Determine the [x, y] coordinate at the center of the cell enclosing the given text.  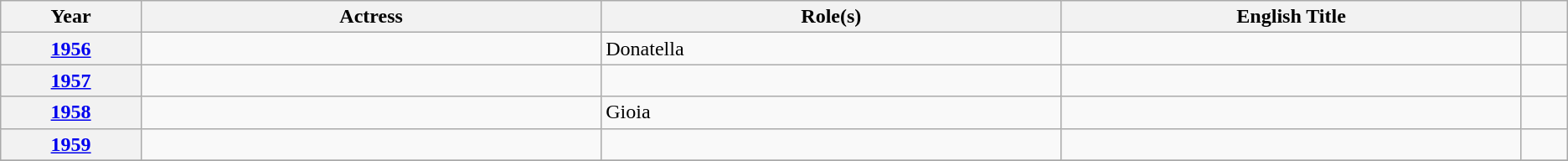
Actress [370, 17]
English Title [1292, 17]
1957 [71, 80]
1956 [71, 49]
1959 [71, 144]
Gioia [831, 112]
Year [71, 17]
Donatella [831, 49]
1958 [71, 112]
Role(s) [831, 17]
